Locate the cell with the specified text and output its (X, Y) center coordinate. 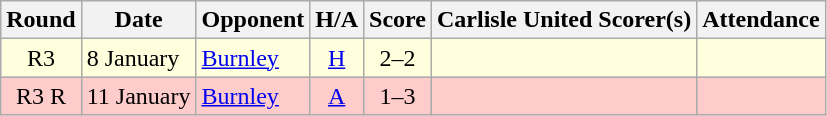
Carlisle United Scorer(s) (564, 20)
2–2 (398, 58)
Score (398, 20)
R3 R (41, 96)
Round (41, 20)
R3 (41, 58)
8 January (138, 58)
Date (138, 20)
1–3 (398, 96)
11 January (138, 96)
H (337, 58)
H/A (337, 20)
Opponent (253, 20)
A (337, 96)
Attendance (761, 20)
